Output the [X, Y] coordinate of the center of the cell containing the given text.  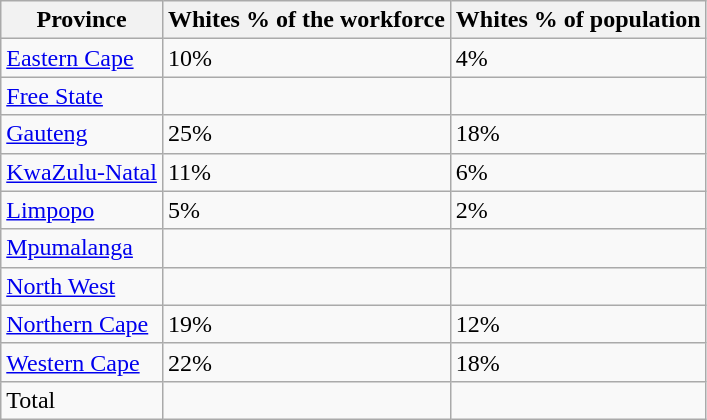
22% [306, 362]
Province [82, 20]
6% [578, 172]
Limpopo [82, 210]
Western Cape [82, 362]
12% [578, 324]
11% [306, 172]
KwaZulu-Natal [82, 172]
Whites % of population [578, 20]
5% [306, 210]
North West [82, 286]
10% [306, 58]
25% [306, 134]
Whites % of the workforce [306, 20]
2% [578, 210]
19% [306, 324]
4% [578, 58]
Gauteng [82, 134]
Northern Cape [82, 324]
Eastern Cape [82, 58]
Mpumalanga [82, 248]
Total [82, 400]
Free State [82, 96]
